Return [X, Y] of the center of cell containing provided text 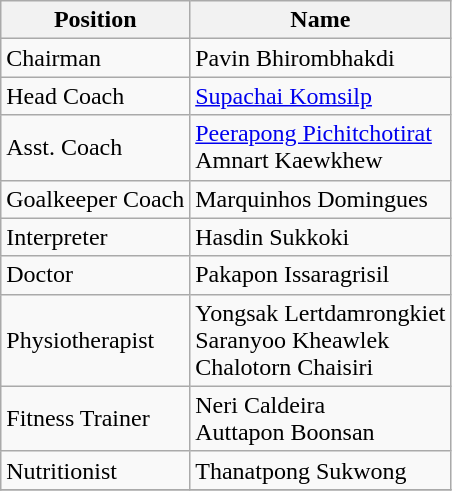
Doctor [96, 275]
Supachai Komsilp [320, 96]
Thanatpong Sukwong [320, 470]
Position [96, 20]
Goalkeeper Coach [96, 199]
Asst. Coach [96, 148]
Interpreter [96, 237]
Peerapong Pichitchotirat Amnart Kaewkhew [320, 148]
Hasdin Sukkoki [320, 237]
Yongsak Lertdamrongkiet Saranyoo Kheawlek Chalotorn Chaisiri [320, 340]
Head Coach [96, 96]
Nutritionist [96, 470]
Marquinhos Domingues [320, 199]
Name [320, 20]
Chairman [96, 58]
Pavin Bhirombhakdi [320, 58]
Fitness Trainer [96, 418]
Pakapon Issaragrisil [320, 275]
Physiotherapist [96, 340]
Neri Caldeira Auttapon Boonsan [320, 418]
